Detect which cell encompasses the target text, then output its [X, Y] center coordinate. 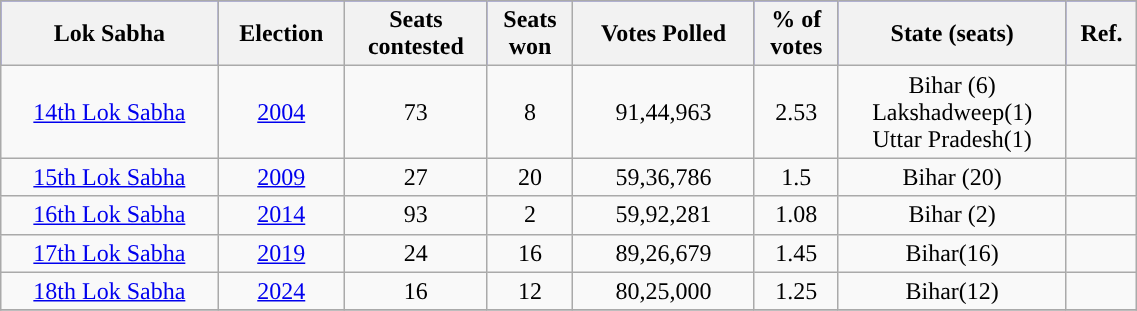
2 [530, 215]
2014 [282, 215]
80,25,000 [664, 291]
State (seats) [952, 34]
16th Lok Sabha [110, 215]
Bihar(16) [952, 253]
Bihar (2) [952, 215]
Bihar(12) [952, 291]
Ref. [1102, 34]
2.53 [796, 112]
2019 [282, 253]
59,92,281 [664, 215]
Bihar (6) Lakshadweep(1) Uttar Pradesh(1) [952, 112]
12 [530, 291]
8 [530, 112]
1.25 [796, 291]
% of votes [796, 34]
1.08 [796, 215]
2009 [282, 177]
18th Lok Sabha [110, 291]
Bihar (20) [952, 177]
14th Lok Sabha [110, 112]
Lok Sabha [110, 34]
1.45 [796, 253]
24 [416, 253]
20 [530, 177]
59,36,786 [664, 177]
73 [416, 112]
Seatscontested [416, 34]
2004 [282, 112]
93 [416, 215]
2024 [282, 291]
91,44,963 [664, 112]
15th Lok Sabha [110, 177]
Seatswon [530, 34]
27 [416, 177]
Election [282, 34]
1.5 [796, 177]
17th Lok Sabha [110, 253]
89,26,679 [664, 253]
Votes Polled [664, 34]
